Determine the (X, Y) coordinate at the center of the cell enclosing the given text.  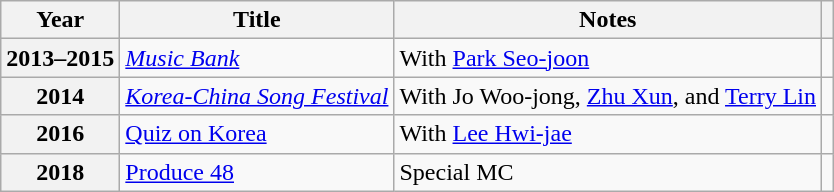
2016 (60, 134)
Notes (608, 20)
Special MC (608, 172)
2018 (60, 172)
With Jo Woo-jong, Zhu Xun, and Terry Lin (608, 96)
Year (60, 20)
Title (257, 20)
Music Bank (257, 58)
2014 (60, 96)
With Park Seo-joon (608, 58)
Quiz on Korea (257, 134)
2013–2015 (60, 58)
Korea-China Song Festival (257, 96)
With Lee Hwi-jae (608, 134)
Produce 48 (257, 172)
